Locate the cell with the specified text and output its (x, y) center coordinate. 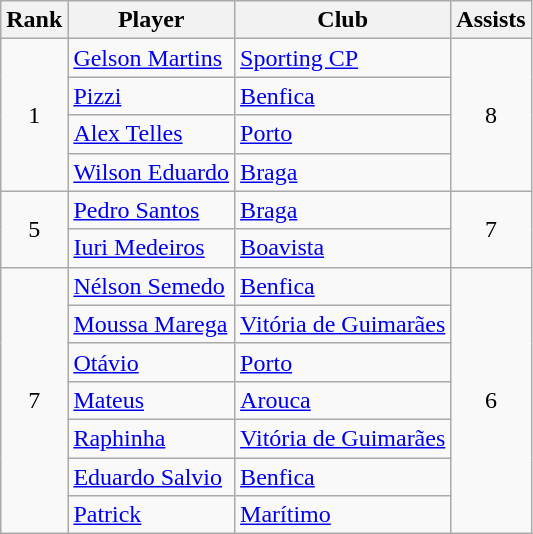
Eduardo Salvio (152, 477)
Wilson Eduardo (152, 172)
Rank (34, 20)
Nélson Semedo (152, 286)
Sporting CP (343, 58)
Otávio (152, 362)
5 (34, 229)
Raphinha (152, 438)
Marítimo (343, 515)
Player (152, 20)
Moussa Marega (152, 324)
Arouca (343, 400)
Assists (491, 20)
1 (34, 115)
Mateus (152, 400)
Alex Telles (152, 134)
8 (491, 115)
Boavista (343, 248)
Pedro Santos (152, 210)
Iuri Medeiros (152, 248)
Club (343, 20)
Pizzi (152, 96)
6 (491, 400)
Gelson Martins (152, 58)
Patrick (152, 515)
